Pinpoint the cell where the given text exists, returning its [x, y] midpoint coordinate. 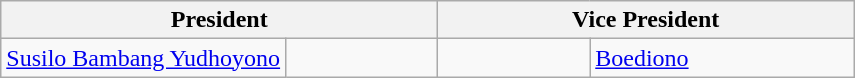
President [220, 20]
Susilo Bambang Yudhoyono [144, 58]
Boediono [722, 58]
Vice President [646, 20]
